Scan for the cell matching the given text and deliver its (x, y) coordinate at center. 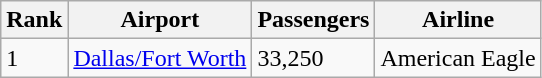
Airport (160, 20)
Rank (34, 20)
1 (34, 58)
Airline (458, 20)
33,250 (314, 58)
Passengers (314, 20)
American Eagle (458, 58)
Dallas/Fort Worth (160, 58)
